For the text-containing cell, return its midpoint in (x, y) coordinate format. 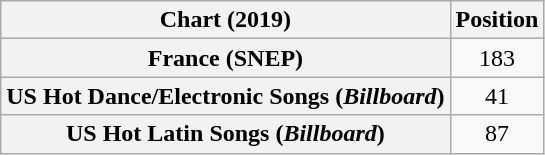
Position (497, 20)
France (SNEP) (226, 58)
US Hot Latin Songs (Billboard) (226, 134)
183 (497, 58)
US Hot Dance/Electronic Songs (Billboard) (226, 96)
Chart (2019) (226, 20)
87 (497, 134)
41 (497, 96)
